For the text-containing cell, return its midpoint in [X, Y] coordinate format. 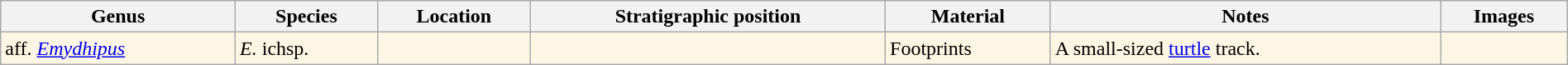
Footprints [968, 48]
Material [968, 17]
A small-sized turtle track. [1245, 48]
aff. Emydhipus [118, 48]
Images [1504, 17]
E. ichsp. [307, 48]
Species [307, 17]
Stratigraphic position [708, 17]
Location [453, 17]
Genus [118, 17]
Notes [1245, 17]
